Locate the cell with the specified text and output its (x, y) center coordinate. 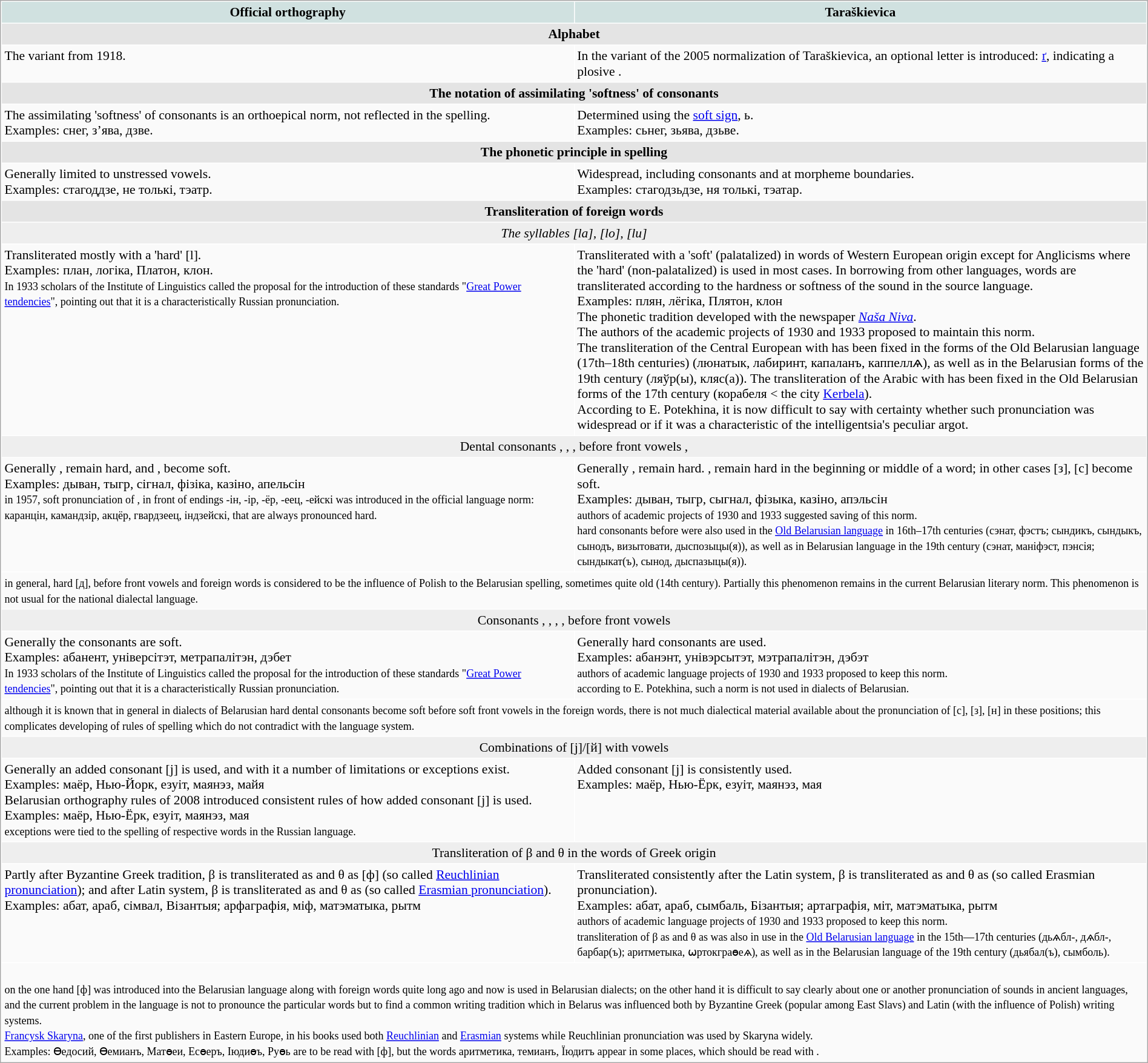
The variant from 1918. (288, 64)
Alphabet (574, 34)
Added consonant [j] is consistently used.Examples: маёр, Нью-Ёрк, езуіт, маянэз, мая (860, 800)
Determined using the soft sign, ь.Examples: сьнег, зьява, дзьве. (860, 122)
Combinations of [j]/[й] with vowels (574, 747)
The notation of assimilating 'softness' of consonants (574, 93)
The phonetic principle in spelling (574, 152)
Dental consonants , , , before front vowels , (574, 446)
Transliteration of foreign words (574, 211)
The syllables [la], [lo], [lu] (574, 233)
In the variant of the 2005 normalization of Taraškievica, an optional letter is introduced: ґ, indicating a plosive . (860, 64)
Widespread, including consonants and at morpheme boundaries.Examples: стагодзьдзе, ня толькі, тэатар. (860, 182)
The assimilating 'softness' of consonants is an orthoepical norm, not reflected in the spelling.Examples: снег, з’ява, дзве. (288, 122)
Transliteration of β and θ in the words of Greek origin (574, 852)
Consonants , , , , before front vowels (574, 620)
Generally limited to unstressed vowels.Examples: стагоддзе, не толькі, тэатр. (288, 182)
Official orthography (288, 12)
Taraškievica (860, 12)
